Identify which cell holds the provided text, then report its [X, Y] central coordinate. 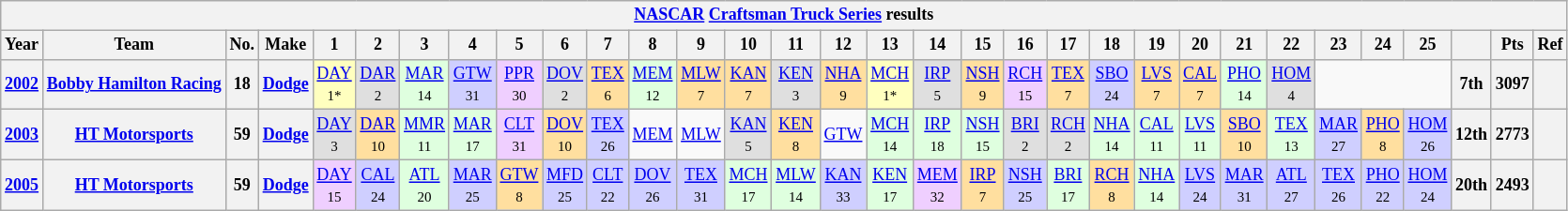
19 [1157, 45]
MLW7 [700, 84]
RCH15 [1025, 84]
2005 [23, 185]
NHA9 [843, 84]
CAL11 [1157, 135]
23 [1339, 45]
MFD25 [565, 185]
8 [653, 45]
GTW8 [519, 185]
MCH17 [748, 185]
CAL7 [1200, 84]
2003 [23, 135]
Make [285, 45]
PHO8 [1382, 135]
IRP5 [937, 84]
7 [607, 45]
11 [796, 45]
Team [133, 45]
20 [1200, 45]
KEN17 [890, 185]
MEM32 [937, 185]
GTW [843, 135]
DAY15 [334, 185]
PHO14 [1244, 84]
DAR2 [377, 84]
DOV26 [653, 185]
HOM26 [1427, 135]
KEN8 [796, 135]
2493 [1512, 185]
MEM [653, 135]
22 [1292, 45]
2773 [1512, 135]
12th [1472, 135]
ATL27 [1292, 185]
NSH15 [982, 135]
TEX13 [1292, 135]
NSH25 [1025, 185]
12 [843, 45]
SBO24 [1112, 84]
KAN5 [748, 135]
No. [242, 45]
MAR17 [472, 135]
DOV10 [565, 135]
MCH14 [890, 135]
24 [1382, 45]
13 [890, 45]
10 [748, 45]
MCH1* [890, 84]
DAY1* [334, 84]
Ref [1550, 45]
RCH8 [1112, 185]
20th [1472, 185]
9 [700, 45]
MMR11 [424, 135]
NSH9 [982, 84]
DOV2 [565, 84]
2002 [23, 84]
CLT22 [607, 185]
KAN7 [748, 84]
2 [377, 45]
IRP18 [937, 135]
LVS24 [1200, 185]
5 [519, 45]
HOM24 [1427, 185]
BRI17 [1068, 185]
MAR25 [472, 185]
PPR30 [519, 84]
MLW [700, 135]
ATL20 [424, 185]
BRI2 [1025, 135]
SBO10 [1244, 135]
KAN33 [843, 185]
17 [1068, 45]
DAR10 [377, 135]
MLW14 [796, 185]
CAL24 [377, 185]
Bobby Hamilton Racing [133, 84]
TEX31 [700, 185]
NASCAR Craftsman Truck Series results [784, 15]
14 [937, 45]
MAR31 [1244, 185]
21 [1244, 45]
TEX7 [1068, 84]
TEX6 [607, 84]
GTW31 [472, 84]
DAY3 [334, 135]
LVS7 [1157, 84]
IRP7 [982, 185]
4 [472, 45]
Year [23, 45]
HOM4 [1292, 84]
3097 [1512, 84]
LVS11 [1200, 135]
KEN3 [796, 84]
25 [1427, 45]
15 [982, 45]
16 [1025, 45]
3 [424, 45]
7th [1472, 84]
1 [334, 45]
MEM12 [653, 84]
6 [565, 45]
MAR27 [1339, 135]
CLT31 [519, 135]
PHO22 [1382, 185]
MAR14 [424, 84]
Pts [1512, 45]
RCH2 [1068, 135]
